Detect which cell encompasses the target text, then output its (X, Y) center coordinate. 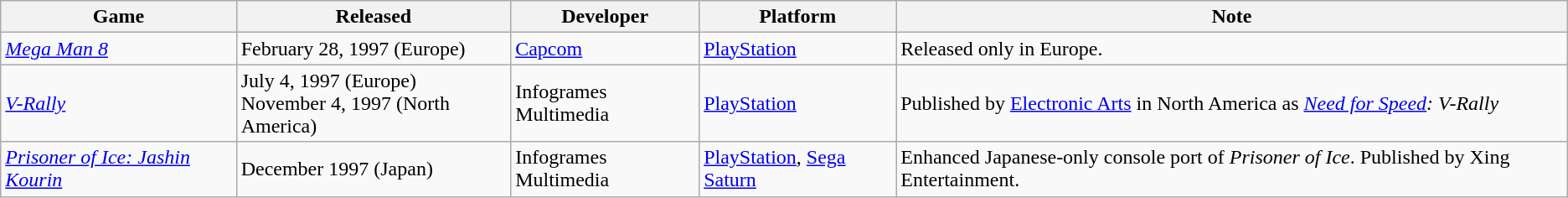
V-Rally (119, 103)
Capcom (605, 49)
February 28, 1997 (Europe) (374, 49)
Game (119, 17)
Released only in Europe. (1232, 49)
Mega Man 8 (119, 49)
July 4, 1997 (Europe)November 4, 1997 (North America) (374, 103)
Released (374, 17)
PlayStation, Sega Saturn (797, 169)
Prisoner of Ice: Jashin Kourin (119, 169)
December 1997 (Japan) (374, 169)
Published by Electronic Arts in North America as Need for Speed: V-Rally (1232, 103)
Note (1232, 17)
Platform (797, 17)
Enhanced Japanese-only console port of Prisoner of Ice. Published by Xing Entertainment. (1232, 169)
Developer (605, 17)
